Locate the cell with the specified text and output its [x, y] center coordinate. 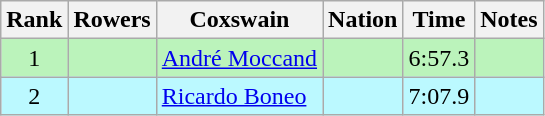
Rank [34, 20]
Time [439, 20]
Notes [509, 20]
7:07.9 [439, 96]
Ricardo Boneo [239, 96]
6:57.3 [439, 58]
Rowers [112, 20]
2 [34, 96]
Coxswain [239, 20]
Nation [363, 20]
1 [34, 58]
André Moccand [239, 58]
